Return the [x, y] coordinate for the center point of the cell that contains the specified text.  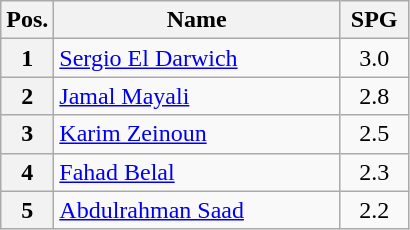
Abdulrahman Saad [197, 210]
2 [28, 96]
Karim Zeinoun [197, 134]
SPG [374, 20]
Sergio El Darwich [197, 58]
2.5 [374, 134]
2.3 [374, 172]
2.8 [374, 96]
3 [28, 134]
4 [28, 172]
3.0 [374, 58]
Name [197, 20]
Pos. [28, 20]
Jamal Mayali [197, 96]
1 [28, 58]
5 [28, 210]
Fahad Belal [197, 172]
2.2 [374, 210]
